Output the (X, Y) coordinate of the center of the cell containing the given text.  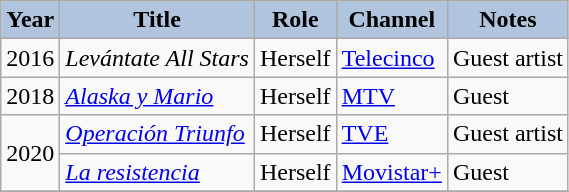
2016 (30, 58)
2020 (30, 153)
MTV (392, 96)
TVE (392, 134)
2018 (30, 96)
Title (158, 20)
La resistencia (158, 172)
Year (30, 20)
Movistar+ (392, 172)
Operación Triunfo (158, 134)
Notes (508, 20)
Levántate All Stars (158, 58)
Role (295, 20)
Channel (392, 20)
Telecinco (392, 58)
Alaska y Mario (158, 96)
